Determine the (x, y) coordinate at the center of the cell enclosing the given text.  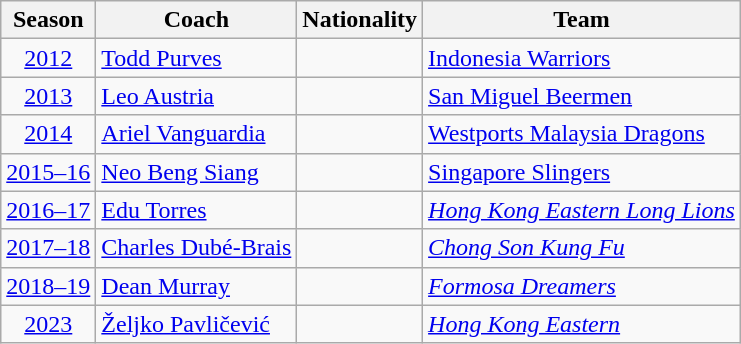
Željko Pavličević (196, 324)
Neo Beng Siang (196, 172)
Leo Austria (196, 96)
Westports Malaysia Dragons (582, 134)
Team (582, 20)
Chong Son Kung Fu (582, 248)
2014 (48, 134)
2013 (48, 96)
Singapore Slingers (582, 172)
Ariel Vanguardia (196, 134)
Formosa Dreamers (582, 286)
2017–18 (48, 248)
Hong Kong Eastern Long Lions (582, 210)
Todd Purves (196, 58)
Indonesia Warriors (582, 58)
Dean Murray (196, 286)
Hong Kong Eastern (582, 324)
Nationality (360, 20)
2018–19 (48, 286)
Season (48, 20)
Edu Torres (196, 210)
Coach (196, 20)
2015–16 (48, 172)
San Miguel Beermen (582, 96)
2012 (48, 58)
Charles Dubé-Brais (196, 248)
2016–17 (48, 210)
2023 (48, 324)
